Determine the (X, Y) coordinate at the center of the cell enclosing the given text.  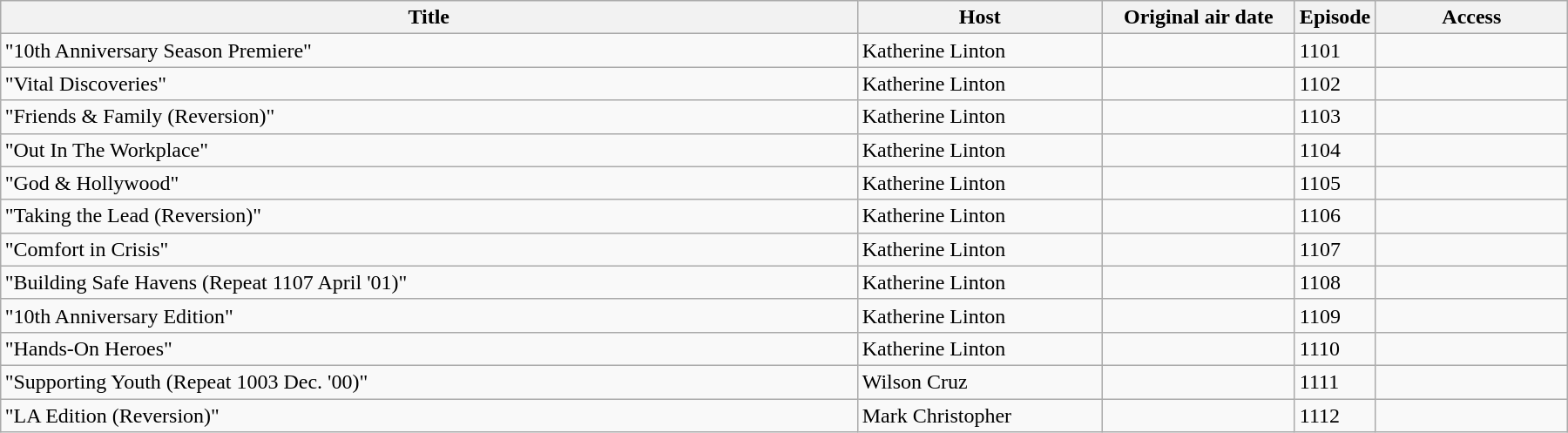
1103 (1335, 117)
1109 (1335, 315)
"Supporting Youth (Repeat 1003 Dec. '00)" (429, 382)
1101 (1335, 51)
"LA Edition (Reversion)" (429, 416)
"Hands-On Heroes" (429, 348)
"Friends & Family (Reversion)" (429, 117)
"Taking the Lead (Reversion)" (429, 216)
1111 (1335, 382)
Wilson Cruz (979, 382)
"Out In The Workplace" (429, 150)
"10th Anniversary Edition" (429, 315)
Host (979, 17)
1105 (1335, 183)
Title (429, 17)
1110 (1335, 348)
1108 (1335, 282)
Original air date (1199, 17)
Mark Christopher (979, 416)
1102 (1335, 84)
1112 (1335, 416)
"10th Anniversary Season Premiere" (429, 51)
Episode (1335, 17)
1106 (1335, 216)
"God & Hollywood" (429, 183)
1104 (1335, 150)
1107 (1335, 249)
"Building Safe Havens (Repeat 1107 April '01)" (429, 282)
"Vital Discoveries" (429, 84)
Access (1472, 17)
"Comfort in Crisis" (429, 249)
